Find where the given text appears and provide that cell's center as (X, Y) coordinate. 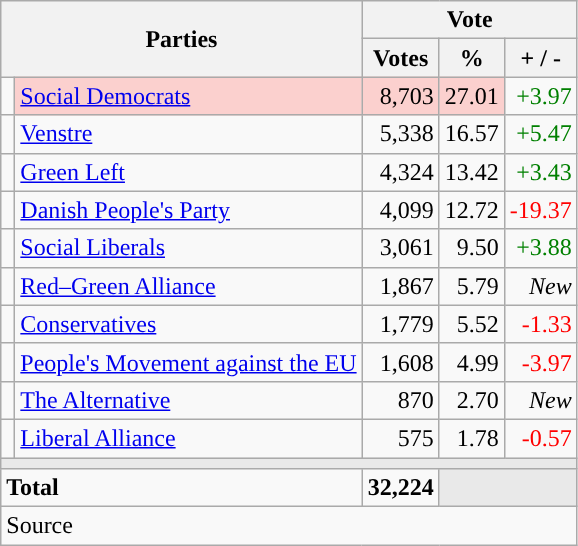
9.50 (472, 248)
+5.47 (540, 134)
1,867 (400, 286)
Parties (182, 39)
Vote (470, 20)
870 (400, 400)
+3.88 (540, 248)
-0.57 (540, 438)
+ / - (540, 58)
% (472, 58)
13.42 (472, 172)
3,061 (400, 248)
4,099 (400, 210)
People's Movement against the EU (188, 362)
4.99 (472, 362)
5.52 (472, 324)
Votes (400, 58)
4,324 (400, 172)
Green Left (188, 172)
-19.37 (540, 210)
12.72 (472, 210)
2.70 (472, 400)
1,608 (400, 362)
32,224 (400, 488)
1,779 (400, 324)
Venstre (188, 134)
-3.97 (540, 362)
Social Liberals (188, 248)
5,338 (400, 134)
+3.43 (540, 172)
16.57 (472, 134)
Total (182, 488)
1.78 (472, 438)
+3.97 (540, 96)
575 (400, 438)
Liberal Alliance (188, 438)
27.01 (472, 96)
Source (290, 526)
Red–Green Alliance (188, 286)
The Alternative (188, 400)
5.79 (472, 286)
Conservatives (188, 324)
8,703 (400, 96)
-1.33 (540, 324)
Social Democrats (188, 96)
Danish People's Party (188, 210)
